Scan for the cell matching the given text and deliver its [X, Y] coordinate at center. 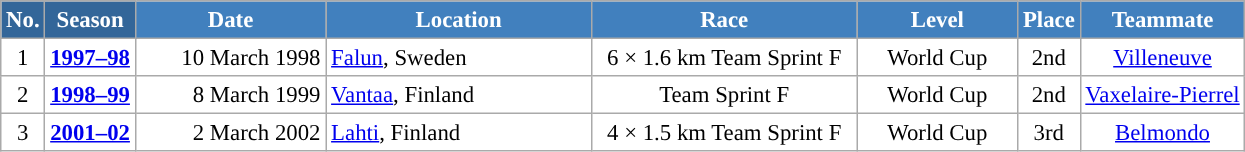
Vaxelaire-Pierrel [1162, 95]
3rd [1049, 133]
2 March 2002 [230, 133]
1 [23, 58]
Lahti, Finland [459, 133]
2001–02 [90, 133]
Teammate [1162, 20]
4 × 1.5 km Team Sprint F [724, 133]
1997–98 [90, 58]
Vantaa, Finland [459, 95]
Date [230, 20]
10 March 1998 [230, 58]
3 [23, 133]
Location [459, 20]
2 [23, 95]
Place [1049, 20]
Belmondo [1162, 133]
Team Sprint F [724, 95]
6 × 1.6 km Team Sprint F [724, 58]
Falun, Sweden [459, 58]
Race [724, 20]
8 March 1999 [230, 95]
Season [90, 20]
Level [938, 20]
No. [23, 20]
Villeneuve [1162, 58]
1998–99 [90, 95]
